Find where the given text appears and provide that cell's center as [X, Y] coordinate. 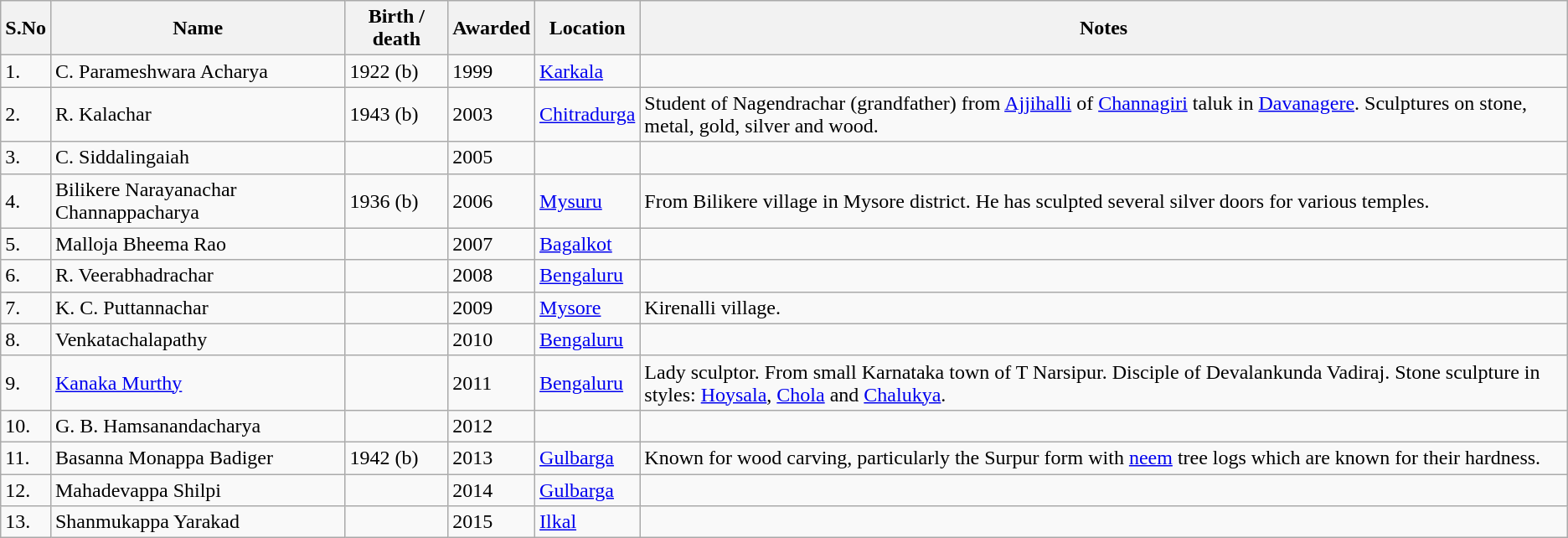
Location [588, 28]
Venkatachalapathy [198, 339]
Awarded [492, 28]
G. B. Hamsanandacharya [198, 426]
2010 [492, 339]
2007 [492, 244]
From Bilikere village in Mysore district. He has sculpted several silver doors for various temples. [1104, 201]
Mysuru [588, 201]
2014 [492, 490]
7. [26, 308]
8. [26, 339]
Karkala [588, 71]
1. [26, 71]
Malloja Bheema Rao [198, 244]
Basanna Monappa Badiger [198, 458]
Mahadevappa Shilpi [198, 490]
2009 [492, 308]
4. [26, 201]
Name [198, 28]
2006 [492, 201]
2008 [492, 276]
3. [26, 158]
2015 [492, 522]
C. Parameshwara Acharya [198, 71]
Lady sculptor. From small Karnataka town of T Narsipur. Disciple of Devalankunda Vadiraj. Stone sculpture in styles: Hoysala, Chola and Chalukya. [1104, 382]
2. [26, 114]
R. Kalachar [198, 114]
C. Siddalingaiah [198, 158]
Kirenalli village. [1104, 308]
9. [26, 382]
1922 (b) [397, 71]
Ilkal [588, 522]
Mysore [588, 308]
2013 [492, 458]
Bilikere Narayanachar Channappacharya [198, 201]
Student of Nagendrachar (grandfather) from Ajjihalli of Channagiri taluk in Davanagere. Sculptures on stone, metal, gold, silver and wood. [1104, 114]
12. [26, 490]
2003 [492, 114]
1942 (b) [397, 458]
Notes [1104, 28]
1936 (b) [397, 201]
2012 [492, 426]
Bagalkot [588, 244]
6. [26, 276]
S.No [26, 28]
Known for wood carving, particularly the Surpur form with neem tree logs which are known for their hardness. [1104, 458]
R. Veerabhadrachar [198, 276]
K. C. Puttannachar [198, 308]
Birth / death [397, 28]
1943 (b) [397, 114]
2005 [492, 158]
11. [26, 458]
1999 [492, 71]
5. [26, 244]
Kanaka Murthy [198, 382]
10. [26, 426]
Chitradurga [588, 114]
Shanmukappa Yarakad [198, 522]
13. [26, 522]
2011 [492, 382]
